Capture the cell that displays the provided text and extract its (X, Y) central coordinate. 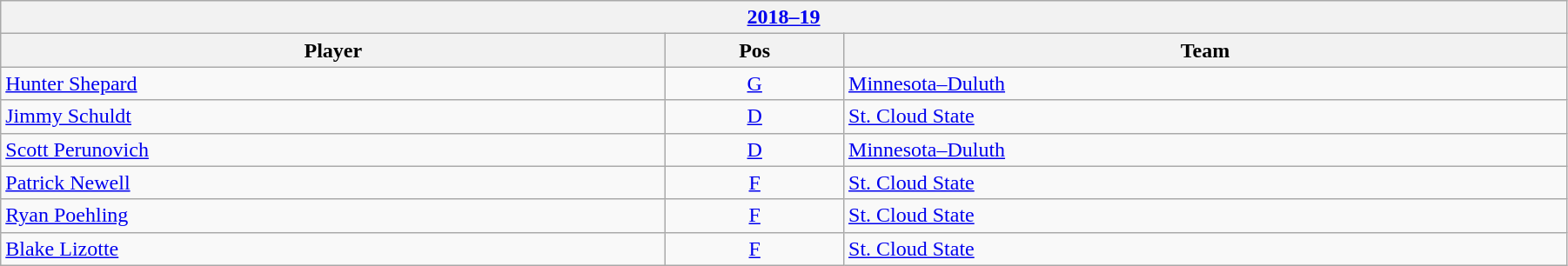
Jimmy Schuldt (333, 116)
Ryan Poehling (333, 216)
Hunter Shepard (333, 83)
Blake Lizotte (333, 249)
Pos (755, 50)
Team (1206, 50)
Patrick Newell (333, 183)
2018–19 (784, 17)
G (755, 83)
Scott Perunovich (333, 150)
Player (333, 50)
